Capture the cell that displays the provided text and extract its [X, Y] central coordinate. 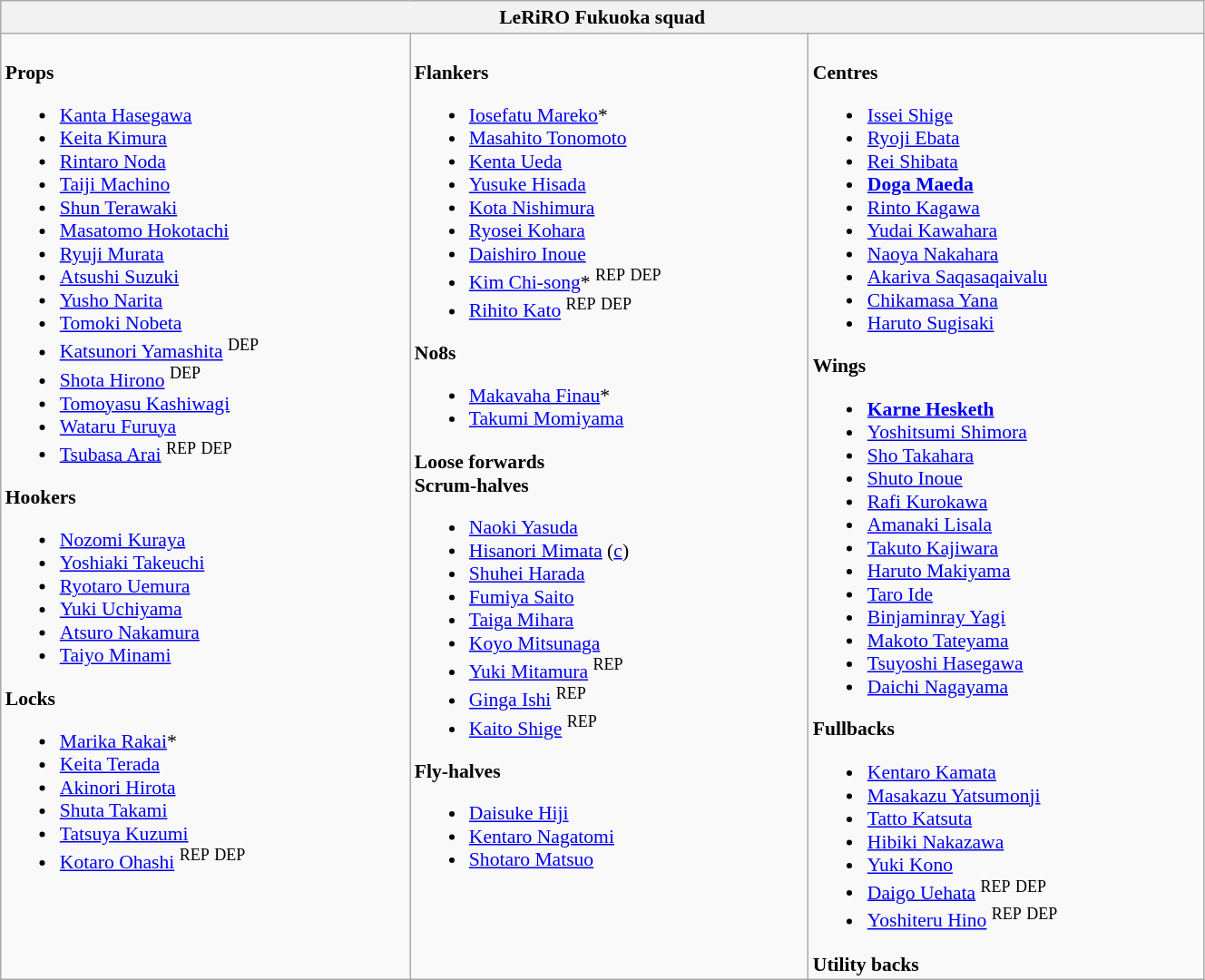
LeRiRO Fukuoka squad [602, 17]
